Determine the (x, y) coordinate at the center of the cell enclosing the given text.  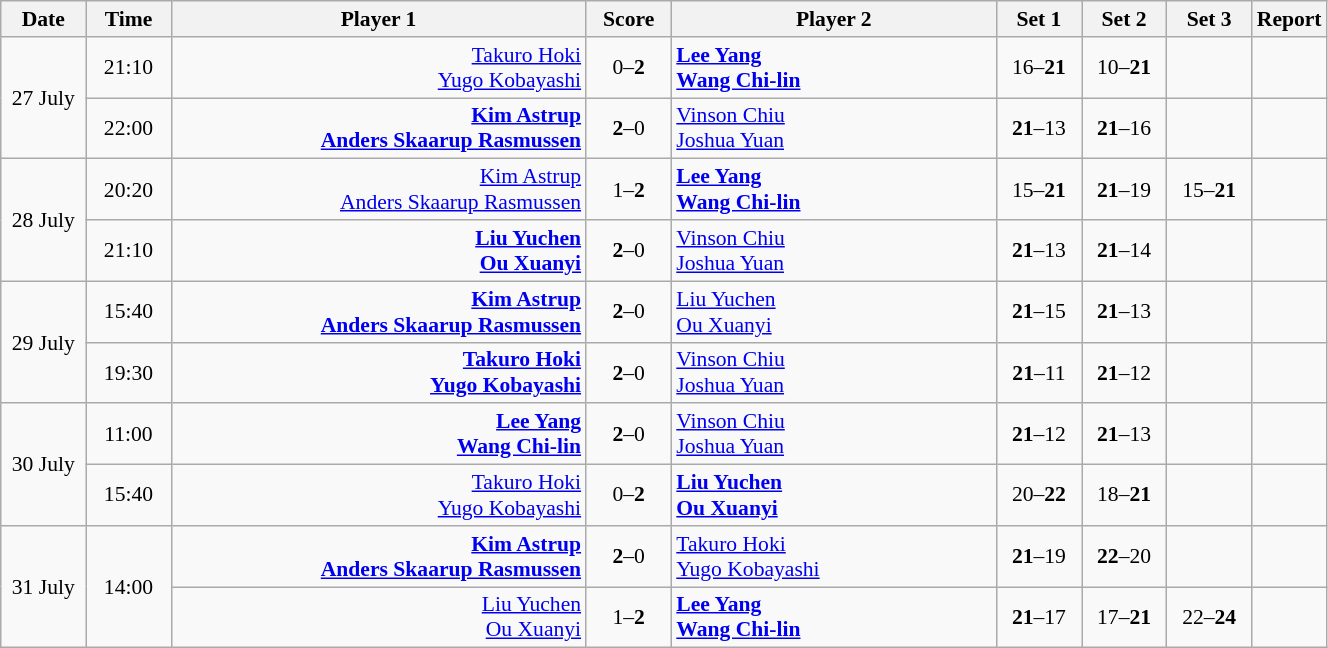
21–17 (1038, 618)
11:00 (128, 434)
Score (628, 19)
Date (44, 19)
Time (128, 19)
16–21 (1038, 68)
18–21 (1124, 496)
Player 1 (378, 19)
Report (1290, 19)
31 July (44, 587)
22–20 (1124, 556)
28 July (44, 220)
27 July (44, 98)
21–14 (1124, 250)
21–15 (1038, 312)
20:20 (128, 190)
19:30 (128, 372)
17–21 (1124, 618)
21–16 (1124, 128)
14:00 (128, 587)
Set 3 (1210, 19)
Player 2 (834, 19)
10–21 (1124, 68)
Set 1 (1038, 19)
22–24 (1210, 618)
20–22 (1038, 496)
Set 2 (1124, 19)
30 July (44, 465)
22:00 (128, 128)
21–11 (1038, 372)
29 July (44, 342)
